Search for the cell housing the specified text and yield its [x, y] center coordinate. 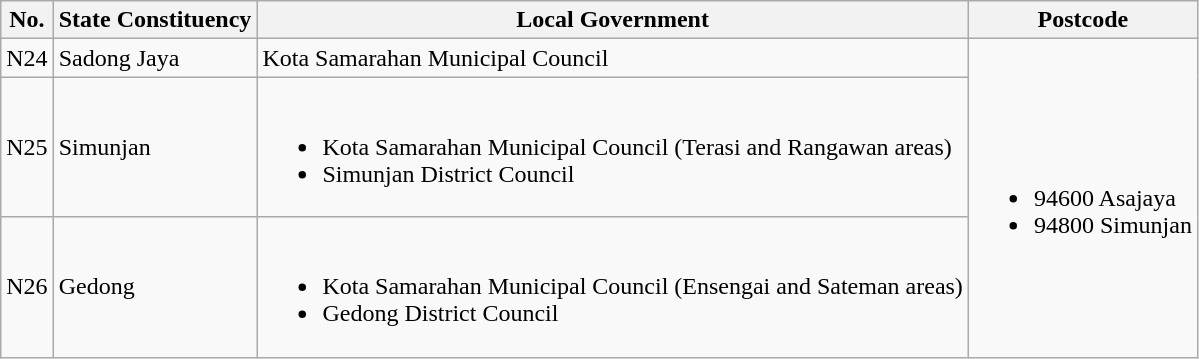
Kota Samarahan Municipal Council (Ensengai and Sateman areas)Gedong District Council [613, 287]
Postcode [1082, 20]
Kota Samarahan Municipal Council (Terasi and Rangawan areas)Simunjan District Council [613, 147]
N25 [27, 147]
N26 [27, 287]
Sadong Jaya [155, 58]
N24 [27, 58]
Kota Samarahan Municipal Council [613, 58]
Local Government [613, 20]
94600 Asajaya94800 Simunjan [1082, 198]
State Constituency [155, 20]
Simunjan [155, 147]
Gedong [155, 287]
No. [27, 20]
